Return the (X, Y) coordinate for the center point of the cell that contains the specified text.  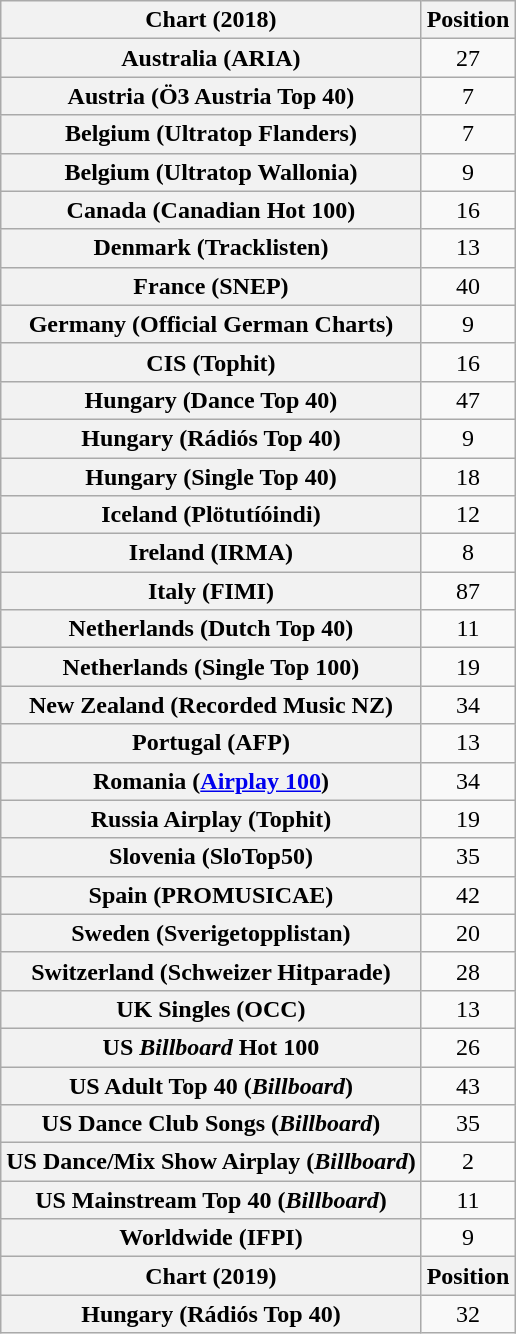
Hungary (Single Top 40) (211, 477)
42 (468, 895)
Belgium (Ultratop Wallonia) (211, 172)
Chart (2019) (211, 1276)
Portugal (AFP) (211, 743)
Switzerland (Schweizer Hitparade) (211, 971)
18 (468, 477)
Italy (FIMI) (211, 591)
20 (468, 933)
Netherlands (Dutch Top 40) (211, 629)
France (SNEP) (211, 286)
Belgium (Ultratop Flanders) (211, 134)
Chart (2018) (211, 20)
Austria (Ö3 Austria Top 40) (211, 96)
Germany (Official German Charts) (211, 324)
Hungary (Dance Top 40) (211, 400)
Iceland (Plötutíóindi) (211, 515)
US Mainstream Top 40 (Billboard) (211, 1200)
40 (468, 286)
UK Singles (OCC) (211, 1009)
26 (468, 1047)
87 (468, 591)
Slovenia (SloTop50) (211, 857)
US Dance Club Songs (Billboard) (211, 1124)
Netherlands (Single Top 100) (211, 667)
47 (468, 400)
Romania (Airplay 100) (211, 781)
Worldwide (IFPI) (211, 1238)
Australia (ARIA) (211, 58)
2 (468, 1162)
43 (468, 1085)
Canada (Canadian Hot 100) (211, 210)
Russia Airplay (Tophit) (211, 819)
Denmark (Tracklisten) (211, 248)
US Billboard Hot 100 (211, 1047)
CIS (Tophit) (211, 362)
Ireland (IRMA) (211, 553)
28 (468, 971)
US Adult Top 40 (Billboard) (211, 1085)
12 (468, 515)
New Zealand (Recorded Music NZ) (211, 705)
8 (468, 553)
US Dance/Mix Show Airplay (Billboard) (211, 1162)
27 (468, 58)
Spain (PROMUSICAE) (211, 895)
Sweden (Sverigetopplistan) (211, 933)
32 (468, 1314)
